Provide the [x, y] coordinate of the cell's center where the given text is located.  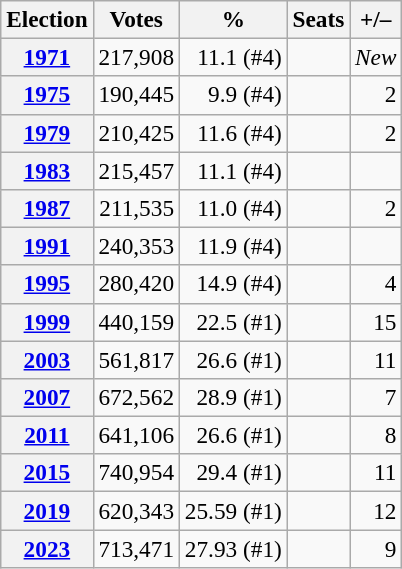
713,471 [136, 548]
1995 [47, 284]
Votes [136, 19]
210,425 [136, 133]
672,562 [136, 397]
12 [376, 510]
211,535 [136, 208]
7 [376, 397]
2007 [47, 397]
240,353 [136, 246]
620,343 [136, 510]
2023 [47, 548]
Election [47, 19]
2015 [47, 473]
190,445 [136, 95]
2011 [47, 435]
Seats [318, 19]
1971 [47, 57]
1987 [47, 208]
280,420 [136, 284]
11.0 (#4) [233, 208]
217,908 [136, 57]
11.6 (#4) [233, 133]
25.59 (#1) [233, 510]
1999 [47, 322]
9.9 (#4) [233, 95]
641,106 [136, 435]
% [233, 19]
1975 [47, 95]
2019 [47, 510]
27.93 (#1) [233, 548]
8 [376, 435]
22.5 (#1) [233, 322]
9 [376, 548]
28.9 (#1) [233, 397]
740,954 [136, 473]
561,817 [136, 359]
+/– [376, 19]
1991 [47, 246]
2003 [47, 359]
New [376, 57]
29.4 (#1) [233, 473]
15 [376, 322]
215,457 [136, 170]
14.9 (#4) [233, 284]
440,159 [136, 322]
4 [376, 284]
1979 [47, 133]
1983 [47, 170]
11.9 (#4) [233, 246]
